From the cell containing the given text, extract its center point as (x, y) coordinate. 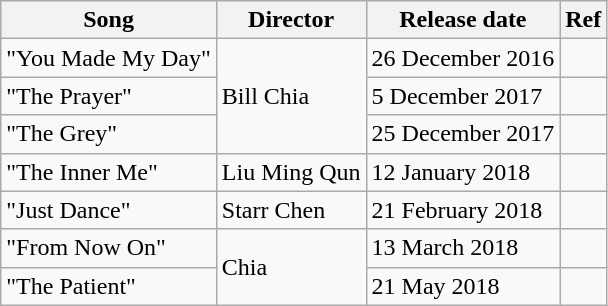
"From Now On" (109, 248)
"Just Dance" (109, 210)
25 December 2017 (463, 134)
Ref (584, 20)
5 December 2017 (463, 96)
Director (291, 20)
"The Grey" (109, 134)
"The Patient" (109, 286)
Song (109, 20)
26 December 2016 (463, 58)
21 February 2018 (463, 210)
Starr Chen (291, 210)
Release date (463, 20)
"The Prayer" (109, 96)
Bill Chia (291, 96)
13 March 2018 (463, 248)
"The Inner Me" (109, 172)
12 January 2018 (463, 172)
Chia (291, 267)
"You Made My Day" (109, 58)
21 May 2018 (463, 286)
Liu Ming Qun (291, 172)
